Extract the [X, Y] coordinate from the center of the cell holding the provided text.  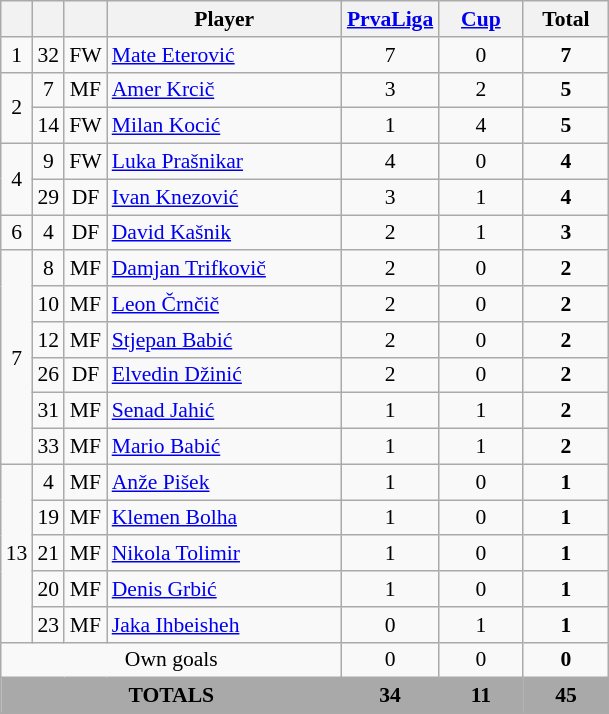
10 [48, 304]
6 [17, 233]
34 [390, 696]
26 [48, 375]
Player [224, 19]
Total [566, 19]
Amer Krcič [224, 90]
13 [17, 553]
8 [48, 269]
11 [480, 696]
Anže Pišek [224, 482]
Denis Grbić [224, 589]
21 [48, 554]
19 [48, 518]
Own goals [172, 660]
Mario Babić [224, 447]
Leon Črnčič [224, 304]
12 [48, 340]
45 [566, 696]
Jaka Ihbeisheh [224, 625]
Mate Eterović [224, 55]
32 [48, 55]
14 [48, 126]
20 [48, 589]
29 [48, 197]
PrvaLiga [390, 19]
Milan Kocić [224, 126]
31 [48, 411]
David Kašnik [224, 233]
23 [48, 625]
Ivan Knezović [224, 197]
TOTALS [172, 696]
Elvedin Džinić [224, 375]
Damjan Trifkovič [224, 269]
Stjepan Babić [224, 340]
Nikola Tolimir [224, 554]
9 [48, 162]
Luka Prašnikar [224, 162]
33 [48, 447]
Cup [480, 19]
Senad Jahić [224, 411]
Klemen Bolha [224, 518]
